Search for the cell housing the specified text and yield its (X, Y) center coordinate. 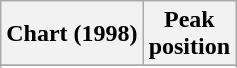
Peakposition (189, 34)
Chart (1998) (72, 34)
